Extract the (x, y) coordinate from the center of the cell holding the provided text.  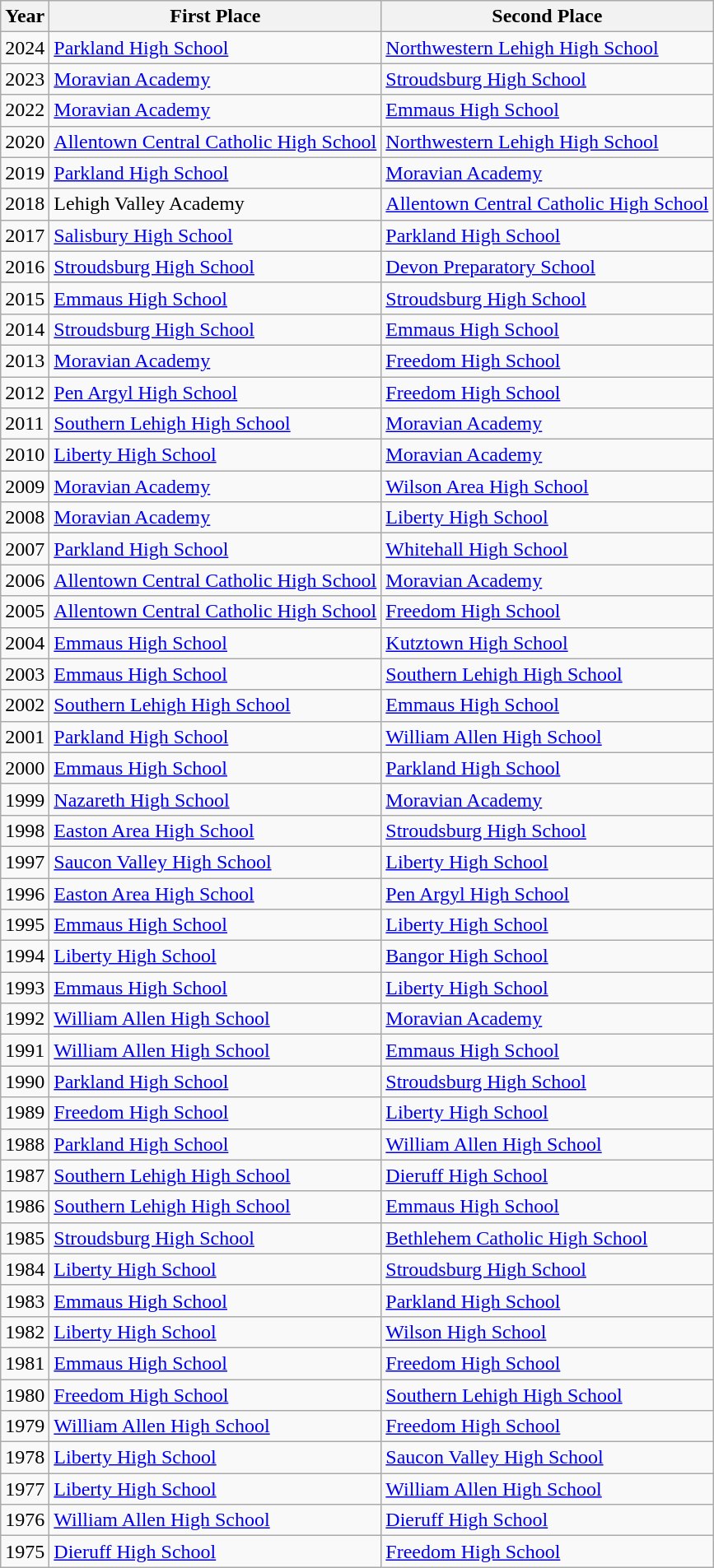
1996 (25, 893)
1991 (25, 1050)
1992 (25, 1019)
2014 (25, 329)
1981 (25, 1363)
2012 (25, 393)
1993 (25, 988)
2022 (25, 110)
Kutztown High School (547, 643)
2018 (25, 204)
1979 (25, 1426)
Nazareth High School (216, 799)
2015 (25, 298)
2017 (25, 235)
1977 (25, 1489)
1990 (25, 1082)
2016 (25, 267)
1994 (25, 956)
1997 (25, 862)
Year (25, 16)
2009 (25, 486)
1986 (25, 1207)
2010 (25, 455)
2003 (25, 674)
2006 (25, 580)
1975 (25, 1552)
2023 (25, 79)
2001 (25, 737)
2011 (25, 424)
1980 (25, 1395)
Wilson High School (547, 1332)
2008 (25, 518)
2002 (25, 705)
1985 (25, 1238)
2013 (25, 361)
1984 (25, 1269)
2007 (25, 549)
1982 (25, 1332)
Salisbury High School (216, 235)
Wilson Area High School (547, 486)
Whitehall High School (547, 549)
Lehigh Valley Academy (216, 204)
1995 (25, 925)
Bethlehem Catholic High School (547, 1238)
1989 (25, 1113)
2000 (25, 768)
1988 (25, 1144)
1976 (25, 1520)
1999 (25, 799)
Second Place (547, 16)
2004 (25, 643)
First Place (216, 16)
1987 (25, 1175)
2019 (25, 173)
1998 (25, 831)
Devon Preparatory School (547, 267)
2005 (25, 612)
Bangor High School (547, 956)
2024 (25, 48)
2020 (25, 142)
1983 (25, 1300)
1978 (25, 1458)
